Return [X, Y] of the center of cell containing provided text 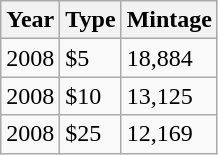
12,169 [169, 134]
Mintage [169, 20]
$10 [90, 96]
13,125 [169, 96]
18,884 [169, 58]
$5 [90, 58]
Type [90, 20]
$25 [90, 134]
Year [30, 20]
